Locate the cell with the specified text and output its (X, Y) center coordinate. 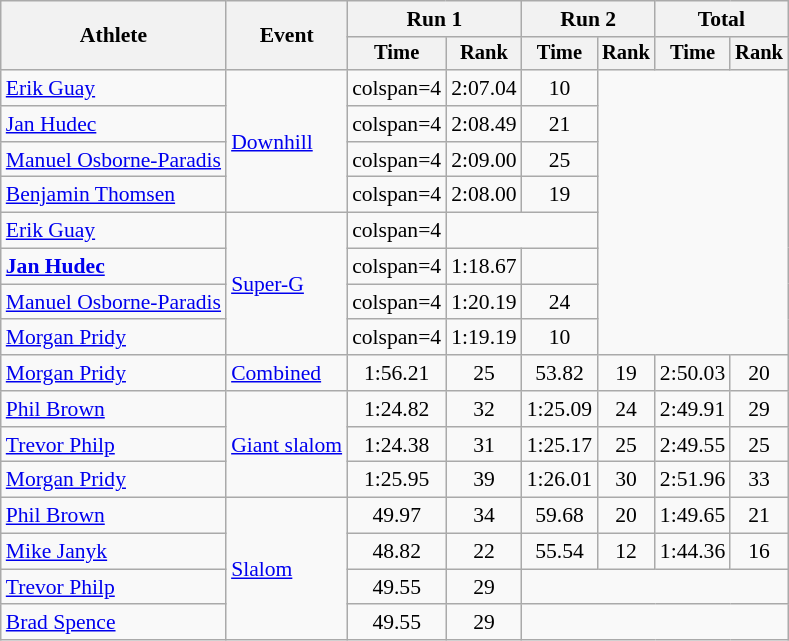
Downhill (286, 141)
1:25.09 (560, 409)
Brad Spence (114, 623)
1:19.19 (484, 338)
1:24.82 (396, 409)
2:08.49 (484, 124)
12 (626, 552)
Super-G (286, 284)
2:09.00 (484, 160)
Total (722, 19)
Athlete (114, 36)
Giant slalom (286, 444)
1:56.21 (396, 373)
39 (484, 480)
1:44.36 (692, 552)
Combined (286, 373)
2:49.91 (692, 409)
1:25.95 (396, 480)
32 (484, 409)
Mike Janyk (114, 552)
2:08.00 (484, 195)
48.82 (396, 552)
Run 1 (434, 19)
2:50.03 (692, 373)
1:26.01 (560, 480)
1:24.38 (396, 445)
2:51.96 (692, 480)
2:49.55 (692, 445)
Benjamin Thomsen (114, 195)
22 (484, 552)
2:07.04 (484, 88)
59.68 (560, 516)
34 (484, 516)
1:25.17 (560, 445)
1:49.65 (692, 516)
Event (286, 36)
53.82 (560, 373)
Slalom (286, 569)
1:20.19 (484, 302)
30 (626, 480)
49.97 (396, 516)
1:18.67 (484, 267)
Run 2 (588, 19)
55.54 (560, 552)
16 (759, 552)
33 (759, 480)
31 (484, 445)
